Return (X, Y) of the center of cell containing provided text 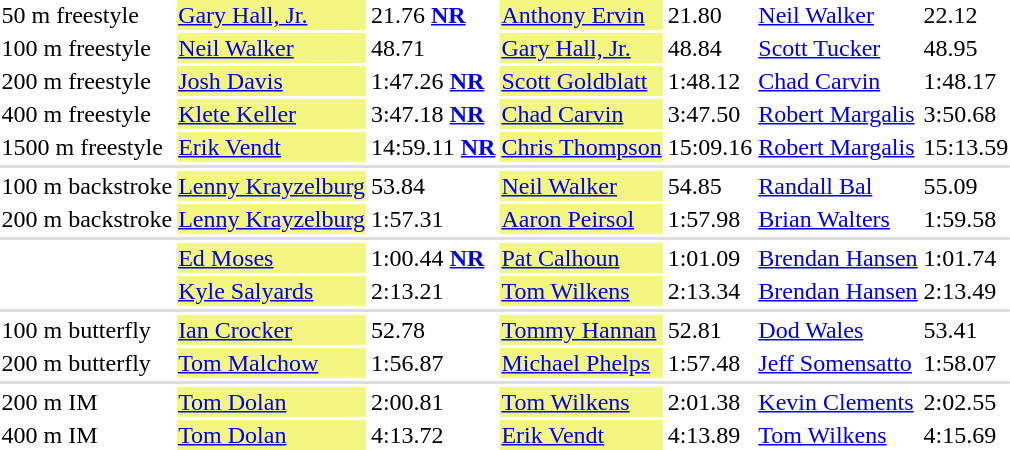
Chris Thompson (582, 147)
53.41 (966, 330)
21.80 (710, 15)
1:57.98 (710, 219)
1:48.17 (966, 81)
Pat Calhoun (582, 258)
Tommy Hannan (582, 330)
200 m backstroke (87, 219)
53.84 (432, 186)
100 m butterfly (87, 330)
1:58.07 (966, 363)
Aaron Peirsol (582, 219)
Josh Davis (272, 81)
1:01.74 (966, 258)
50 m freestyle (87, 15)
400 m IM (87, 435)
100 m backstroke (87, 186)
52.81 (710, 330)
1:57.48 (710, 363)
200 m IM (87, 402)
200 m freestyle (87, 81)
4:13.72 (432, 435)
1:56.87 (432, 363)
3:47.18 NR (432, 114)
2:13.21 (432, 291)
Randall Bal (838, 186)
Anthony Ervin (582, 15)
Kevin Clements (838, 402)
1:57.31 (432, 219)
1:00.44 NR (432, 258)
2:01.38 (710, 402)
Kyle Salyards (272, 291)
1:59.58 (966, 219)
400 m freestyle (87, 114)
1:01.09 (710, 258)
3:47.50 (710, 114)
48.95 (966, 48)
2:13.49 (966, 291)
200 m butterfly (87, 363)
Ed Moses (272, 258)
Scott Goldblatt (582, 81)
52.78 (432, 330)
15:13.59 (966, 147)
Brian Walters (838, 219)
1:47.26 NR (432, 81)
2:02.55 (966, 402)
55.09 (966, 186)
21.76 NR (432, 15)
Dod Wales (838, 330)
4:13.89 (710, 435)
1500 m freestyle (87, 147)
48.71 (432, 48)
48.84 (710, 48)
Scott Tucker (838, 48)
3:50.68 (966, 114)
2:00.81 (432, 402)
1:48.12 (710, 81)
15:09.16 (710, 147)
Klete Keller (272, 114)
Tom Malchow (272, 363)
Ian Crocker (272, 330)
100 m freestyle (87, 48)
54.85 (710, 186)
4:15.69 (966, 435)
2:13.34 (710, 291)
22.12 (966, 15)
14:59.11 NR (432, 147)
Jeff Somensatto (838, 363)
Michael Phelps (582, 363)
